Identify which cell holds the provided text, then report its [X, Y] central coordinate. 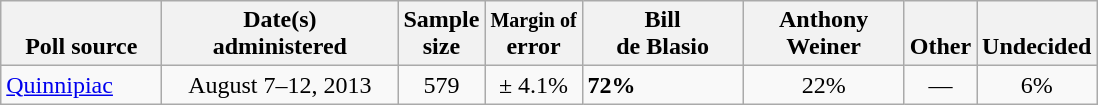
6% [1037, 85]
Quinnipiac [82, 85]
Poll source [82, 34]
± 4.1% [534, 85]
Undecided [1037, 34]
Billde Blasio [662, 34]
August 7–12, 2013 [280, 85]
Margin oferror [534, 34]
— [940, 85]
AnthonyWeiner [824, 34]
22% [824, 85]
72% [662, 85]
Samplesize [442, 34]
579 [442, 85]
Date(s)administered [280, 34]
Other [940, 34]
